Determine the [X, Y] coordinate at the center of the cell enclosing the given text.  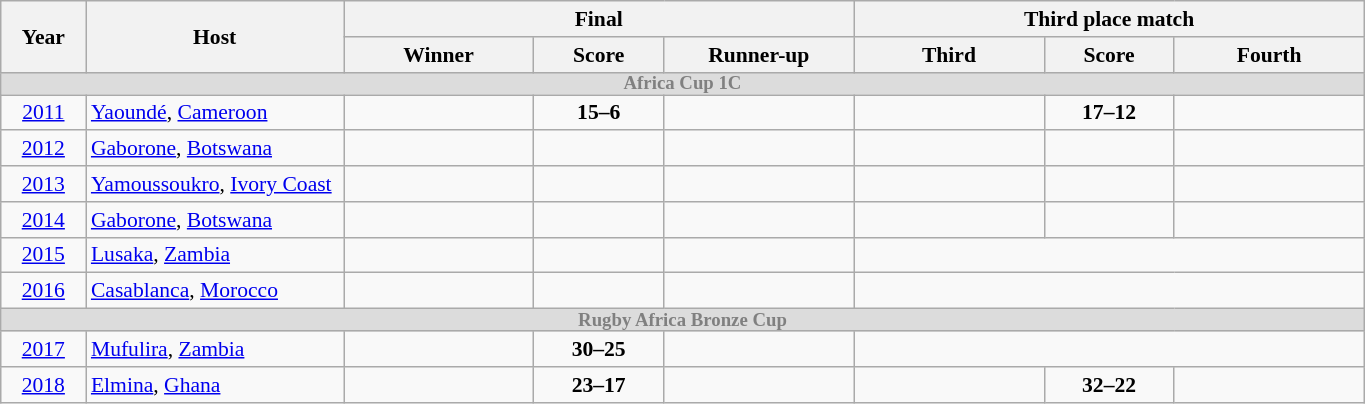
Fourth [1269, 55]
Year [44, 36]
Africa Cup 1C [683, 83]
Winner [439, 55]
Yaoundé, Cameroon [215, 113]
2017 [44, 349]
2016 [44, 291]
2013 [44, 184]
2015 [44, 255]
Lusaka, Zambia [215, 255]
17–12 [1109, 113]
Elmina, Ghana [215, 385]
Third place match [1109, 19]
2012 [44, 149]
Final [599, 19]
Runner-up [759, 55]
32–22 [1109, 385]
2011 [44, 113]
2014 [44, 220]
23–17 [599, 385]
30–25 [599, 349]
Third [949, 55]
15–6 [599, 113]
2018 [44, 385]
Host [215, 36]
Rugby Africa Bronze Cup [683, 320]
Casablanca, Morocco [215, 291]
Yamoussoukro, Ivory Coast [215, 184]
Mufulira, Zambia [215, 349]
